Determine the (x, y) coordinate at the center of the cell enclosing the given text.  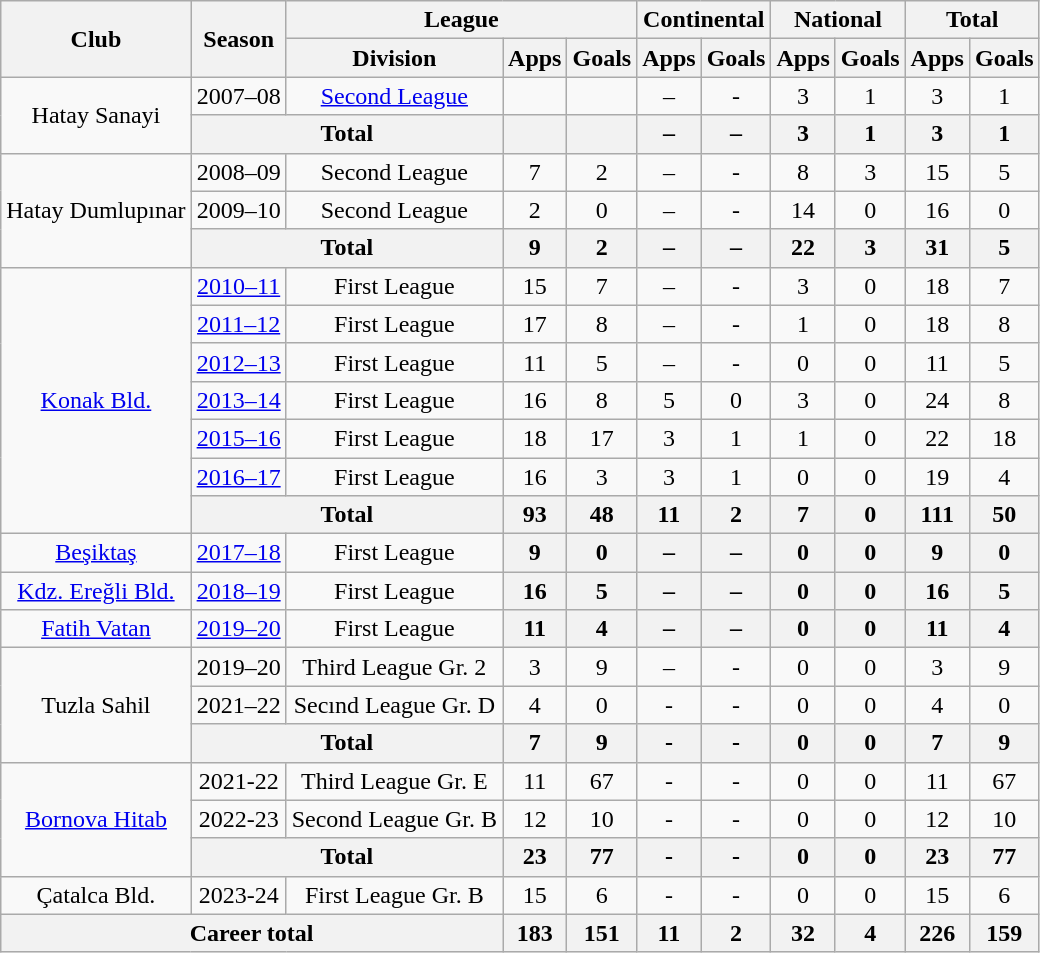
93 (535, 515)
Bornova Hitab (96, 819)
32 (803, 933)
Fatih Vatan (96, 629)
Second League Gr. B (394, 819)
League (462, 20)
Kdz. Ereğli Bld. (96, 591)
Third League Gr. E (394, 781)
2010–11 (238, 286)
First League Gr. B (394, 895)
2009–10 (238, 210)
2007–08 (238, 96)
2017–18 (238, 553)
Season (238, 39)
Career total (252, 933)
Secınd League Gr. D (394, 705)
2018–19 (238, 591)
2012–13 (238, 362)
31 (937, 248)
2021–22 (238, 705)
Beşiktaş (96, 553)
2023-24 (238, 895)
14 (803, 210)
2015–16 (238, 438)
Continental (704, 20)
159 (1004, 933)
48 (602, 515)
2016–17 (238, 477)
183 (535, 933)
2021-22 (238, 781)
111 (937, 515)
Konak Bld. (96, 400)
151 (602, 933)
2011–12 (238, 324)
2013–14 (238, 400)
2008–09 (238, 172)
Tuzla Sahil (96, 705)
Division (394, 58)
Hatay Sanayi (96, 115)
Club (96, 39)
50 (1004, 515)
Third League Gr. 2 (394, 667)
Çatalca Bld. (96, 895)
226 (937, 933)
Hatay Dumlupınar (96, 210)
19 (937, 477)
National (838, 20)
2022-23 (238, 819)
24 (937, 400)
